Identify which cell holds the provided text, then report its (X, Y) central coordinate. 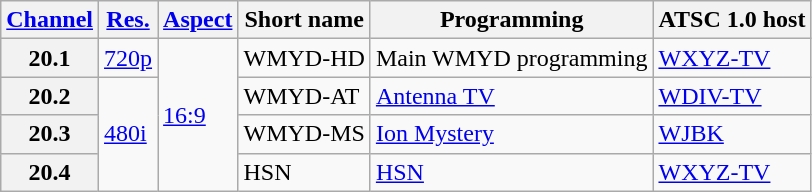
WMYD-MS (304, 134)
WJBK (732, 134)
Channel (50, 20)
Aspect (198, 20)
Main WMYD programming (512, 58)
WMYD-HD (304, 58)
ATSC 1.0 host (732, 20)
20.3 (50, 134)
20.1 (50, 58)
Antenna TV (512, 96)
WDIV-TV (732, 96)
20.4 (50, 172)
16:9 (198, 115)
WMYD-AT (304, 96)
480i (128, 134)
720p (128, 58)
Programming (512, 20)
Ion Mystery (512, 134)
20.2 (50, 96)
Short name (304, 20)
Res. (128, 20)
